Return the (X, Y) coordinate for the center point of the cell that contains the specified text.  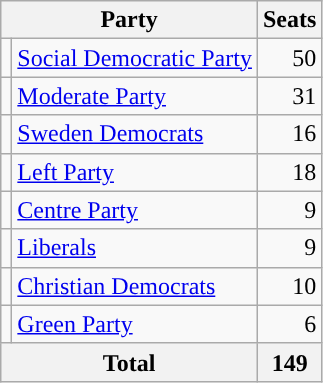
Christian Democrats (135, 286)
149 (289, 362)
Party (130, 20)
Liberals (135, 248)
31 (289, 96)
16 (289, 134)
Seats (289, 20)
Total (130, 362)
50 (289, 58)
18 (289, 172)
Left Party (135, 172)
Centre Party (135, 210)
Green Party (135, 324)
10 (289, 286)
Sweden Democrats (135, 134)
Social Democratic Party (135, 58)
Moderate Party (135, 96)
6 (289, 324)
